Output the (x, y) coordinate of the center of the cell containing the given text.  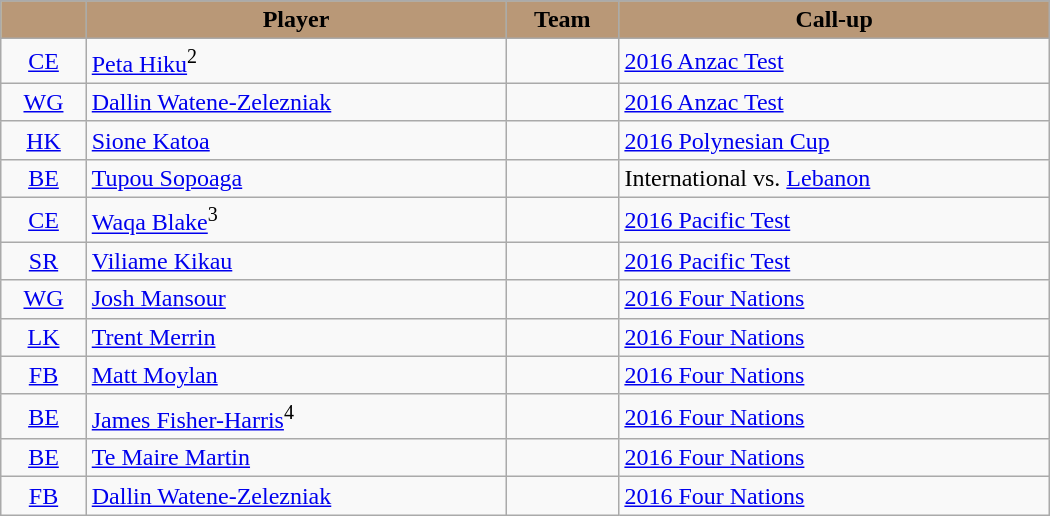
LK (44, 337)
Sione Katoa (296, 140)
Waqa Blake3 (296, 220)
International vs. Lebanon (834, 178)
Player (296, 20)
Trent Merrin (296, 337)
Matt Moylan (296, 375)
2016 Polynesian Cup (834, 140)
SR (44, 261)
Josh Mansour (296, 299)
HK (44, 140)
Team (562, 20)
Te Maire Martin (296, 458)
Tupou Sopoaga (296, 178)
Peta Hiku2 (296, 62)
James Fisher-Harris4 (296, 416)
Call-up (834, 20)
Viliame Kikau (296, 261)
